Detect which cell encompasses the target text, then output its (x, y) center coordinate. 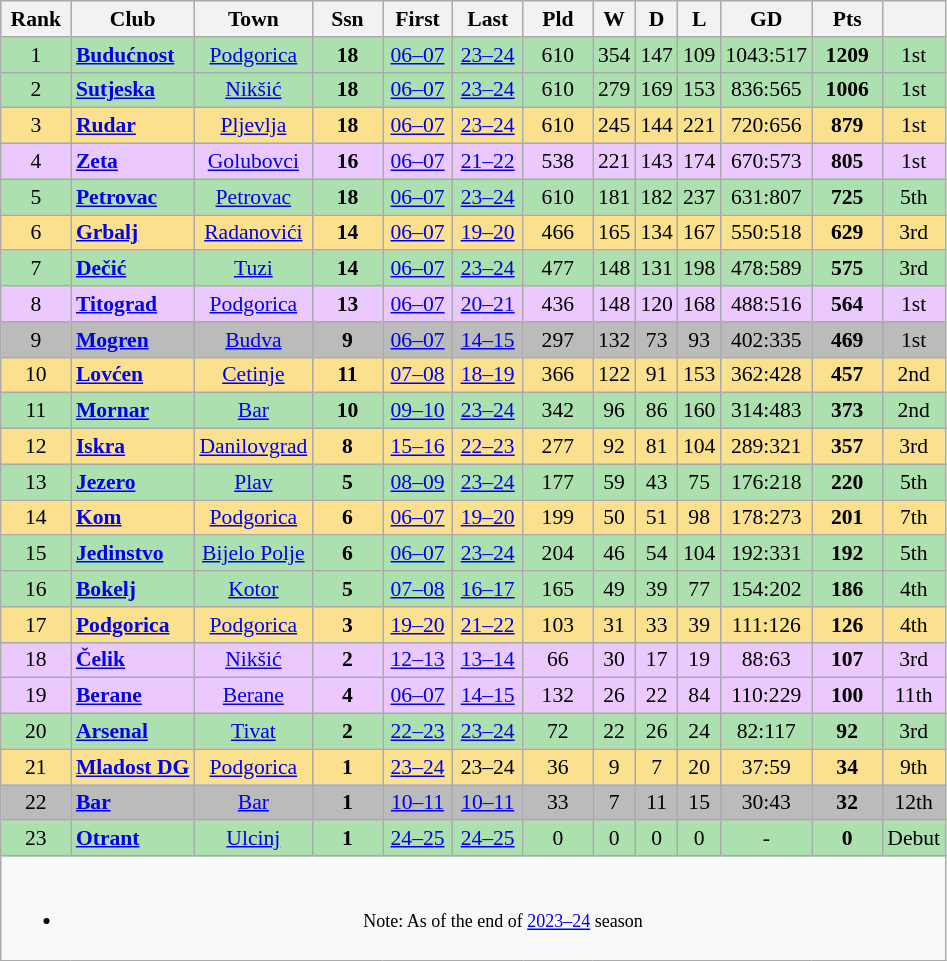
21 (36, 767)
11th (914, 696)
167 (700, 233)
Kom (132, 518)
469 (847, 340)
Lovćen (132, 375)
176:218 (766, 482)
457 (847, 375)
Jedinstvo (132, 554)
154:202 (766, 589)
245 (614, 126)
186 (847, 589)
402:335 (766, 340)
366 (558, 375)
13–14 (488, 660)
Cetinje (253, 375)
538 (558, 162)
77 (700, 589)
237 (700, 197)
First (417, 19)
629 (847, 233)
198 (700, 269)
16–17 (488, 589)
93 (700, 340)
342 (558, 411)
550:518 (766, 233)
- (766, 839)
Titograd (132, 304)
103 (558, 625)
160 (700, 411)
72 (558, 732)
Note: As of the end of 2023–24 season (473, 908)
564 (847, 304)
Zeta (132, 162)
30:43 (766, 803)
354 (614, 55)
30 (614, 660)
86 (656, 411)
436 (558, 304)
Club (132, 19)
Budva (253, 340)
34 (847, 767)
201 (847, 518)
Jezero (132, 482)
478:589 (766, 269)
Pljevlja (253, 126)
Sutjeska (132, 90)
220 (847, 482)
Ulcinj (253, 839)
91 (656, 375)
168 (700, 304)
12th (914, 803)
L (700, 19)
177 (558, 482)
192:331 (766, 554)
Rudar (132, 126)
Radanovići (253, 233)
75 (700, 482)
134 (656, 233)
W (614, 19)
88:63 (766, 660)
477 (558, 269)
Golubovci (253, 162)
373 (847, 411)
836:565 (766, 90)
D (656, 19)
82:117 (766, 732)
575 (847, 269)
169 (656, 90)
Grbalj (132, 233)
GD (766, 19)
49 (614, 589)
Mladost DG (132, 767)
Arsenal (132, 732)
Ssn (347, 19)
147 (656, 55)
110:229 (766, 696)
109 (700, 55)
73 (656, 340)
Town (253, 19)
122 (614, 375)
20–21 (488, 304)
7th (914, 518)
31 (614, 625)
143 (656, 162)
Debut (914, 839)
204 (558, 554)
1043:517 (766, 55)
54 (656, 554)
Iskra (132, 447)
66 (558, 660)
120 (656, 304)
Mogren (132, 340)
81 (656, 447)
Bokelj (132, 589)
131 (656, 269)
50 (614, 518)
879 (847, 126)
111:126 (766, 625)
1006 (847, 90)
84 (700, 696)
98 (700, 518)
297 (558, 340)
36 (558, 767)
12 (36, 447)
32 (847, 803)
Dečić (132, 269)
277 (558, 447)
Otrant (132, 839)
Budućnost (132, 55)
12–13 (417, 660)
144 (656, 126)
37:59 (766, 767)
107 (847, 660)
Kotor (253, 589)
192 (847, 554)
Danilovgrad (253, 447)
466 (558, 233)
Pld (558, 19)
670:573 (766, 162)
51 (656, 518)
314:483 (766, 411)
Last (488, 19)
289:321 (766, 447)
Bijelo Polje (253, 554)
9th (914, 767)
Tuzi (253, 269)
631:807 (766, 197)
15–16 (417, 447)
126 (847, 625)
Plav (253, 482)
199 (558, 518)
08–09 (417, 482)
362:428 (766, 375)
805 (847, 162)
24 (700, 732)
Tivat (253, 732)
181 (614, 197)
725 (847, 197)
279 (614, 90)
357 (847, 447)
96 (614, 411)
Rank (36, 19)
59 (614, 482)
1209 (847, 55)
09–10 (417, 411)
182 (656, 197)
23 (36, 839)
43 (656, 482)
Pts (847, 19)
174 (700, 162)
100 (847, 696)
720:656 (766, 126)
Čelik (132, 660)
488:516 (766, 304)
46 (614, 554)
18–19 (488, 375)
178:273 (766, 518)
Mornar (132, 411)
